For the text-containing cell, return its midpoint in (X, Y) coordinate format. 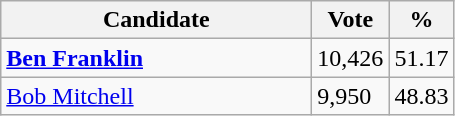
% (422, 20)
51.17 (422, 58)
Ben Franklin (156, 58)
Bob Mitchell (156, 96)
Vote (350, 20)
9,950 (350, 96)
10,426 (350, 58)
Candidate (156, 20)
48.83 (422, 96)
